Search for the cell housing the specified text and yield its (X, Y) center coordinate. 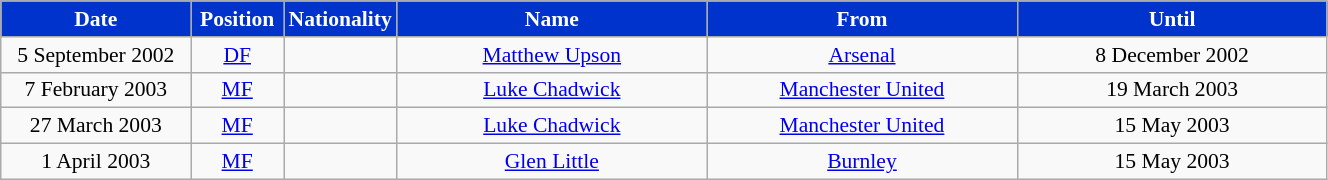
Until (1172, 19)
19 March 2003 (1172, 90)
Name (552, 19)
From (862, 19)
1 April 2003 (96, 162)
7 February 2003 (96, 90)
Burnley (862, 162)
Matthew Upson (552, 55)
Date (96, 19)
Nationality (340, 19)
27 March 2003 (96, 126)
DF (238, 55)
8 December 2002 (1172, 55)
Position (238, 19)
Glen Little (552, 162)
Arsenal (862, 55)
5 September 2002 (96, 55)
